Scan for the cell matching the given text and deliver its [X, Y] coordinate at center. 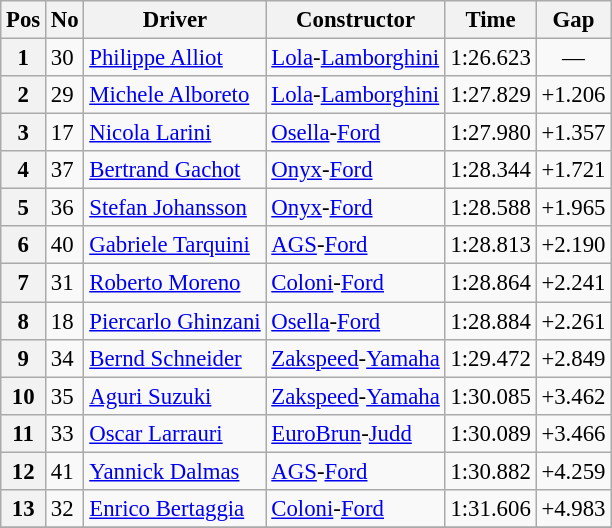
3 [24, 133]
— [574, 58]
32 [65, 509]
33 [65, 433]
17 [65, 133]
36 [65, 208]
+1.206 [574, 95]
+1.357 [574, 133]
11 [24, 433]
1 [24, 58]
Aguri Suzuki [175, 396]
1:30.085 [490, 396]
2 [24, 95]
12 [24, 471]
4 [24, 170]
1:26.623 [490, 58]
+4.259 [574, 471]
+4.983 [574, 509]
Philippe Alliot [175, 58]
Yannick Dalmas [175, 471]
5 [24, 208]
+2.190 [574, 245]
1:28.588 [490, 208]
Roberto Moreno [175, 283]
Pos [24, 20]
Stefan Johansson [175, 208]
+3.462 [574, 396]
1:28.884 [490, 321]
Oscar Larrauri [175, 433]
+1.721 [574, 170]
1:28.864 [490, 283]
18 [65, 321]
6 [24, 245]
9 [24, 358]
No [65, 20]
+2.241 [574, 283]
1:31.606 [490, 509]
Time [490, 20]
Bertrand Gachot [175, 170]
+1.965 [574, 208]
8 [24, 321]
Bernd Schneider [175, 358]
Nicola Larini [175, 133]
Gap [574, 20]
1:30.882 [490, 471]
1:27.980 [490, 133]
1:28.813 [490, 245]
10 [24, 396]
1:28.344 [490, 170]
Piercarlo Ghinzani [175, 321]
Driver [175, 20]
EuroBrun-Judd [356, 433]
Enrico Bertaggia [175, 509]
41 [65, 471]
1:27.829 [490, 95]
+2.849 [574, 358]
Gabriele Tarquini [175, 245]
31 [65, 283]
1:29.472 [490, 358]
1:30.089 [490, 433]
Constructor [356, 20]
7 [24, 283]
Michele Alboreto [175, 95]
35 [65, 396]
13 [24, 509]
40 [65, 245]
+3.466 [574, 433]
34 [65, 358]
29 [65, 95]
37 [65, 170]
30 [65, 58]
+2.261 [574, 321]
